For the text-containing cell, return its midpoint in [X, Y] coordinate format. 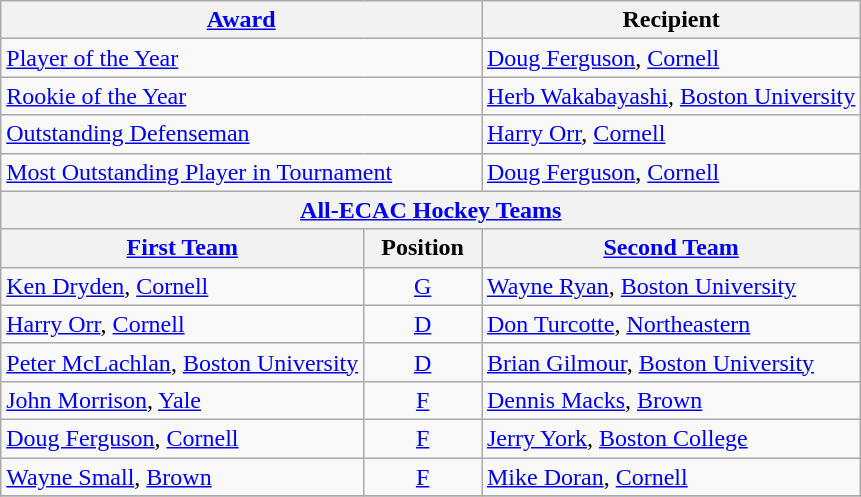
First Team [182, 248]
Rookie of the Year [242, 96]
Award [242, 20]
Mike Doran, Cornell [672, 477]
All-ECAC Hockey Teams [431, 210]
Peter McLachlan, Boston University [182, 362]
Jerry York, Boston College [672, 438]
Second Team [672, 248]
John Morrison, Yale [182, 400]
Player of the Year [242, 58]
Position [423, 248]
Don Turcotte, Northeastern [672, 324]
Herb Wakabayashi, Boston University [672, 96]
Brian Gilmour, Boston University [672, 362]
Dennis Macks, Brown [672, 400]
Most Outstanding Player in Tournament [242, 172]
Outstanding Defenseman [242, 134]
Recipient [672, 20]
Wayne Ryan, Boston University [672, 286]
G [423, 286]
Wayne Small, Brown [182, 477]
Ken Dryden, Cornell [182, 286]
